Search for the cell housing the specified text and yield its (X, Y) center coordinate. 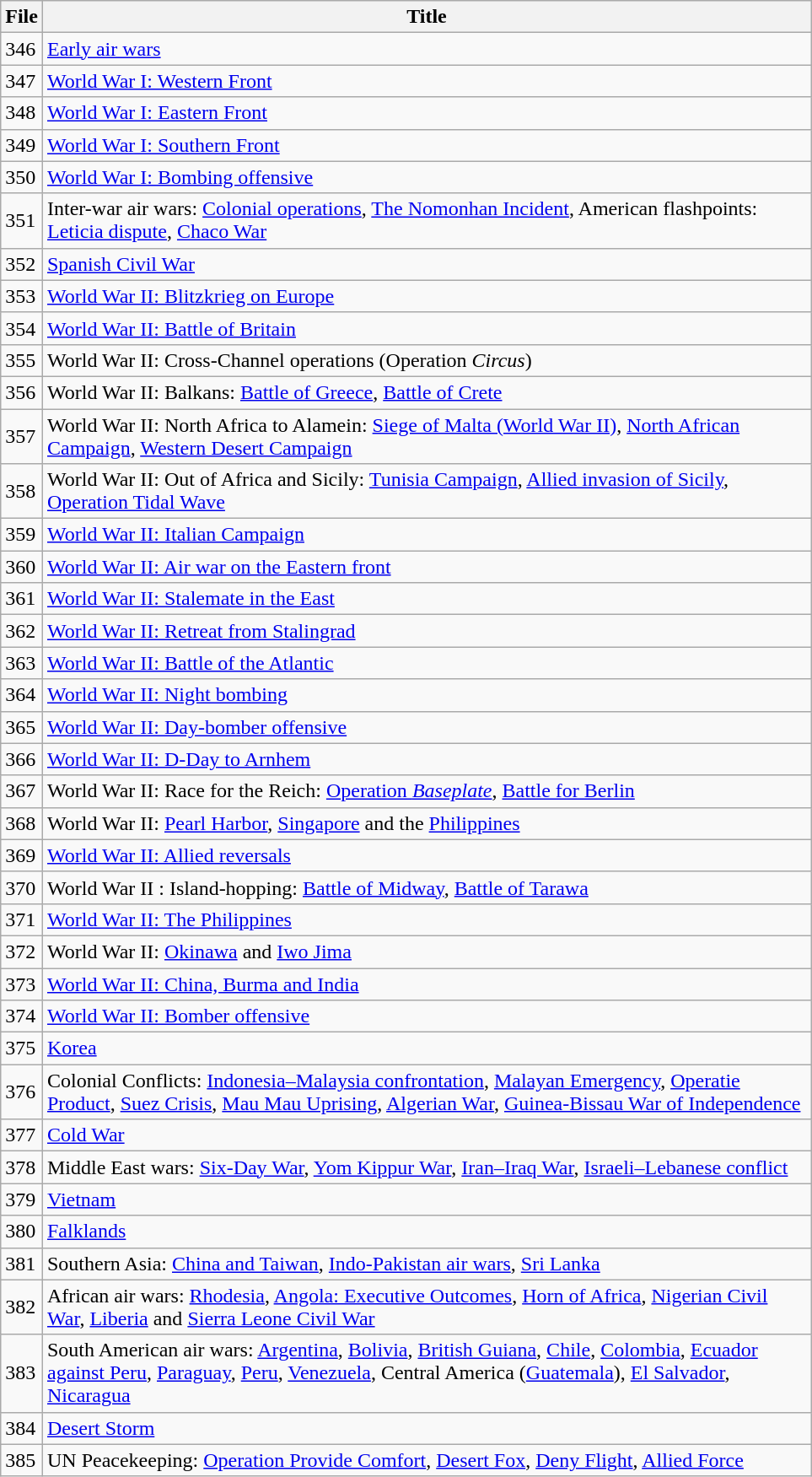
World War II : Island-hopping: Battle of Midway, Battle of Tarawa (427, 887)
World War II: Retreat from Stalingrad (427, 631)
UN Peacekeeping: Operation Provide Comfort, Desert Fox, Deny Flight, Allied Force (427, 1460)
World War II: Race for the Reich: Operation Baseplate, Battle for Berlin (427, 791)
365 (22, 727)
347 (22, 81)
370 (22, 887)
World War I: Southern Front (427, 145)
World War II: The Philippines (427, 919)
World War II: Battle of the Atlantic (427, 663)
381 (22, 1264)
373 (22, 984)
World War II: Blitzkrieg on Europe (427, 296)
377 (22, 1135)
376 (22, 1092)
File (22, 17)
367 (22, 791)
World War II: Bomber offensive (427, 1016)
379 (22, 1199)
Middle East wars: Six-Day War, Yom Kippur War, Iran–Iraq War, Israeli–Lebanese conflict (427, 1167)
World War II: Italian Campaign (427, 535)
Early air wars (427, 49)
Southern Asia: China and Taiwan, Indo-Pakistan air wars, Sri Lanka (427, 1264)
349 (22, 145)
382 (22, 1307)
369 (22, 855)
372 (22, 951)
Falklands (427, 1232)
380 (22, 1232)
Cold War (427, 1135)
World War II: Allied reversals (427, 855)
358 (22, 491)
352 (22, 264)
364 (22, 695)
371 (22, 919)
World War II: Pearl Harbor, Singapore and the Philippines (427, 823)
World War II: Day-bomber offensive (427, 727)
362 (22, 631)
World War II: Stalemate in the East (427, 599)
Vietnam (427, 1199)
Korea (427, 1048)
378 (22, 1167)
356 (22, 392)
World War II: Battle of Britain (427, 328)
World War I: Eastern Front (427, 113)
World War II: Cross-Channel operations (Operation Circus) (427, 360)
360 (22, 567)
368 (22, 823)
357 (22, 435)
354 (22, 328)
366 (22, 759)
363 (22, 663)
World War II: Air war on the Eastern front (427, 567)
374 (22, 1016)
Desert Storm (427, 1428)
346 (22, 49)
Inter-war air wars: Colonial operations, The Nomonhan Incident, American flashpoints: Leticia dispute, Chaco War (427, 221)
World War II: China, Burma and India (427, 984)
Title (427, 17)
359 (22, 535)
385 (22, 1460)
351 (22, 221)
384 (22, 1428)
World War I: Bombing offensive (427, 177)
383 (22, 1373)
World War II: Out of Africa and Sicily: Tunisia Campaign, Allied invasion of Sicily, Operation Tidal Wave (427, 491)
African air wars: Rhodesia, Angola: Executive Outcomes, Horn of Africa, Nigerian Civil War, Liberia and Sierra Leone Civil War (427, 1307)
World War II: Balkans: Battle of Greece, Battle of Crete (427, 392)
World War I: Western Front (427, 81)
350 (22, 177)
348 (22, 113)
World War II: North Africa to Alamein: Siege of Malta (World War II), North African Campaign, Western Desert Campaign (427, 435)
World War II: Night bombing (427, 695)
World War II: D-Day to Arnhem (427, 759)
355 (22, 360)
375 (22, 1048)
361 (22, 599)
Spanish Civil War (427, 264)
World War II: Okinawa and Iwo Jima (427, 951)
353 (22, 296)
